For the text-containing cell, return its midpoint in [x, y] coordinate format. 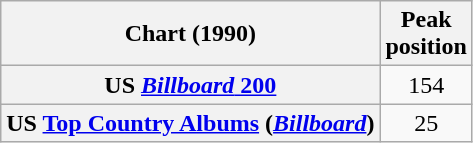
US Top Country Albums (Billboard) [190, 123]
Peak position [426, 34]
US Billboard 200 [190, 85]
Chart (1990) [190, 34]
25 [426, 123]
154 [426, 85]
